Return [X, Y] of the center of cell containing provided text 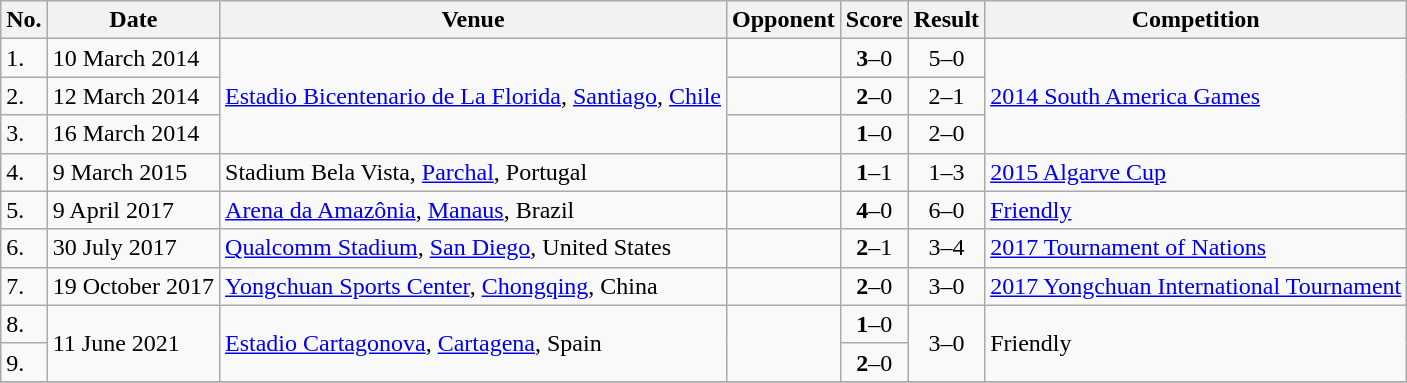
1–3 [946, 172]
2015 Algarve Cup [1196, 172]
11 June 2021 [133, 343]
Arena da Amazônia, Manaus, Brazil [474, 210]
Score [874, 20]
6–0 [946, 210]
1. [24, 58]
5–0 [946, 58]
Estadio Cartagonova, Cartagena, Spain [474, 343]
No. [24, 20]
4. [24, 172]
Date [133, 20]
19 October 2017 [133, 286]
Qualcomm Stadium, San Diego, United States [474, 248]
16 March 2014 [133, 134]
Stadium Bela Vista, Parchal, Portugal [474, 172]
9 March 2015 [133, 172]
7. [24, 286]
8. [24, 324]
Opponent [783, 20]
6. [24, 248]
30 July 2017 [133, 248]
2017 Tournament of Nations [1196, 248]
2017 Yongchuan International Tournament [1196, 286]
1–1 [874, 172]
5. [24, 210]
Estadio Bicentenario de La Florida, Santiago, Chile [474, 96]
Competition [1196, 20]
3–4 [946, 248]
2. [24, 96]
4–0 [874, 210]
Venue [474, 20]
9. [24, 362]
Yongchuan Sports Center, Chongqing, China [474, 286]
12 March 2014 [133, 96]
2014 South America Games [1196, 96]
3. [24, 134]
9 April 2017 [133, 210]
Result [946, 20]
10 March 2014 [133, 58]
